Scan for the cell matching the given text and deliver its (X, Y) coordinate at center. 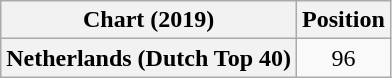
Position (344, 20)
Netherlands (Dutch Top 40) (149, 58)
Chart (2019) (149, 20)
96 (344, 58)
